Extract the [X, Y] coordinate from the center of the cell holding the provided text.  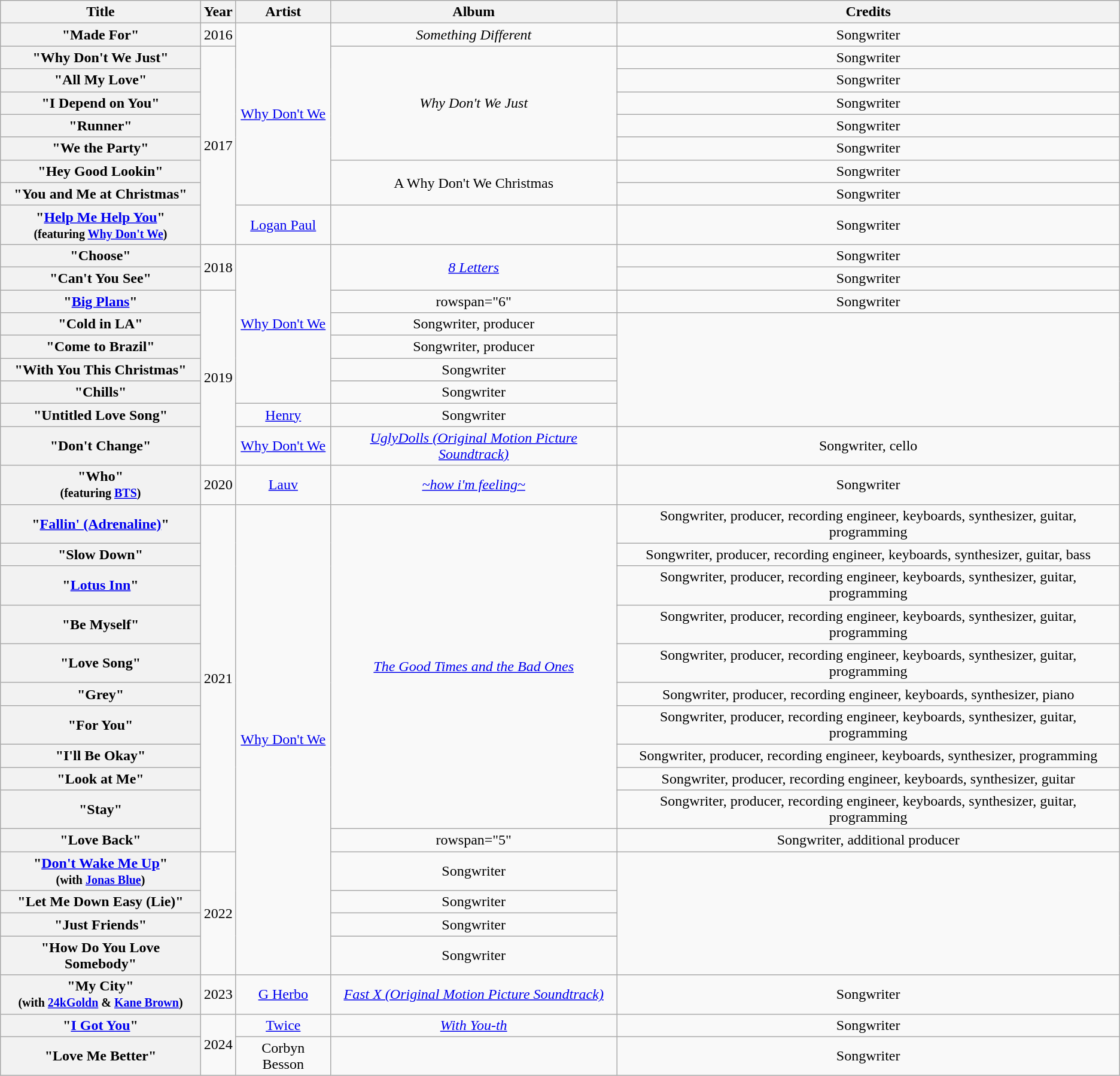
2018 [218, 267]
Something Different [474, 35]
8 Letters [474, 267]
Credits [868, 12]
2023 [218, 994]
"Don't Wake Me Up"(with Jonas Blue) [101, 871]
"Help Me Help You"(featuring Why Don't We) [101, 225]
"Who"(featuring BTS) [101, 484]
Artist [283, 12]
"Untitled Love Song" [101, 415]
Logan Paul [283, 225]
"Can't You See" [101, 278]
2022 [218, 913]
"We the Party" [101, 148]
With You-th [474, 1025]
"Stay" [101, 810]
"Come to Brazil" [101, 347]
Songwriter, producer, recording engineer, keyboards, synthesizer, piano [868, 694]
"Look at Me" [101, 778]
"Slow Down" [101, 554]
G Herbo [283, 994]
Album [474, 12]
2021 [218, 678]
rowspan="6" [474, 301]
"My City"(with 24kGoldn & Kane Brown) [101, 994]
2017 [218, 145]
Songwriter, additional producer [868, 840]
Songwriter, producer, recording engineer, keyboards, synthesizer, programming [868, 755]
2019 [218, 377]
Year [218, 12]
A Why Don't We Christmas [474, 182]
Songwriter, cello [868, 446]
Corbyn Besson [283, 1056]
"Cold in LA" [101, 324]
Lauv [283, 484]
"Big Plans" [101, 301]
Songwriter, producer, recording engineer, keyboards, synthesizer, guitar [868, 778]
"I'll Be Okay" [101, 755]
"Love Song" [101, 663]
"For You" [101, 725]
"Made For" [101, 35]
"I Depend on You" [101, 103]
~how i'm feeling~ [474, 484]
UglyDolls (Original Motion Picture Soundtrack) [474, 446]
"Love Back" [101, 840]
Songwriter, producer, recording engineer, keyboards, synthesizer, guitar, bass [868, 554]
Henry [283, 415]
2020 [218, 484]
Fast X (Original Motion Picture Soundtrack) [474, 994]
"How Do You Love Somebody" [101, 956]
2016 [218, 35]
2024 [218, 1044]
rowspan="5" [474, 840]
"Be Myself" [101, 624]
"Just Friends" [101, 925]
"Don't Change" [101, 446]
"All My Love" [101, 80]
"Love Me Better" [101, 1056]
"Grey" [101, 694]
"With You This Christmas" [101, 370]
"Fallin' (Adrenaline)" [101, 524]
"Choose" [101, 255]
"You and Me at Christmas" [101, 194]
"Chills" [101, 392]
Twice [283, 1025]
"Runner" [101, 126]
The Good Times and the Bad Ones [474, 666]
Why Don't We Just [474, 103]
"Why Don't We Just" [101, 57]
"Hey Good Lookin" [101, 171]
"Lotus Inn" [101, 585]
"I Got You" [101, 1025]
Title [101, 12]
"Let Me Down Easy (Lie)" [101, 902]
